Determine the (x, y) coordinate at the center of the cell enclosing the given text.  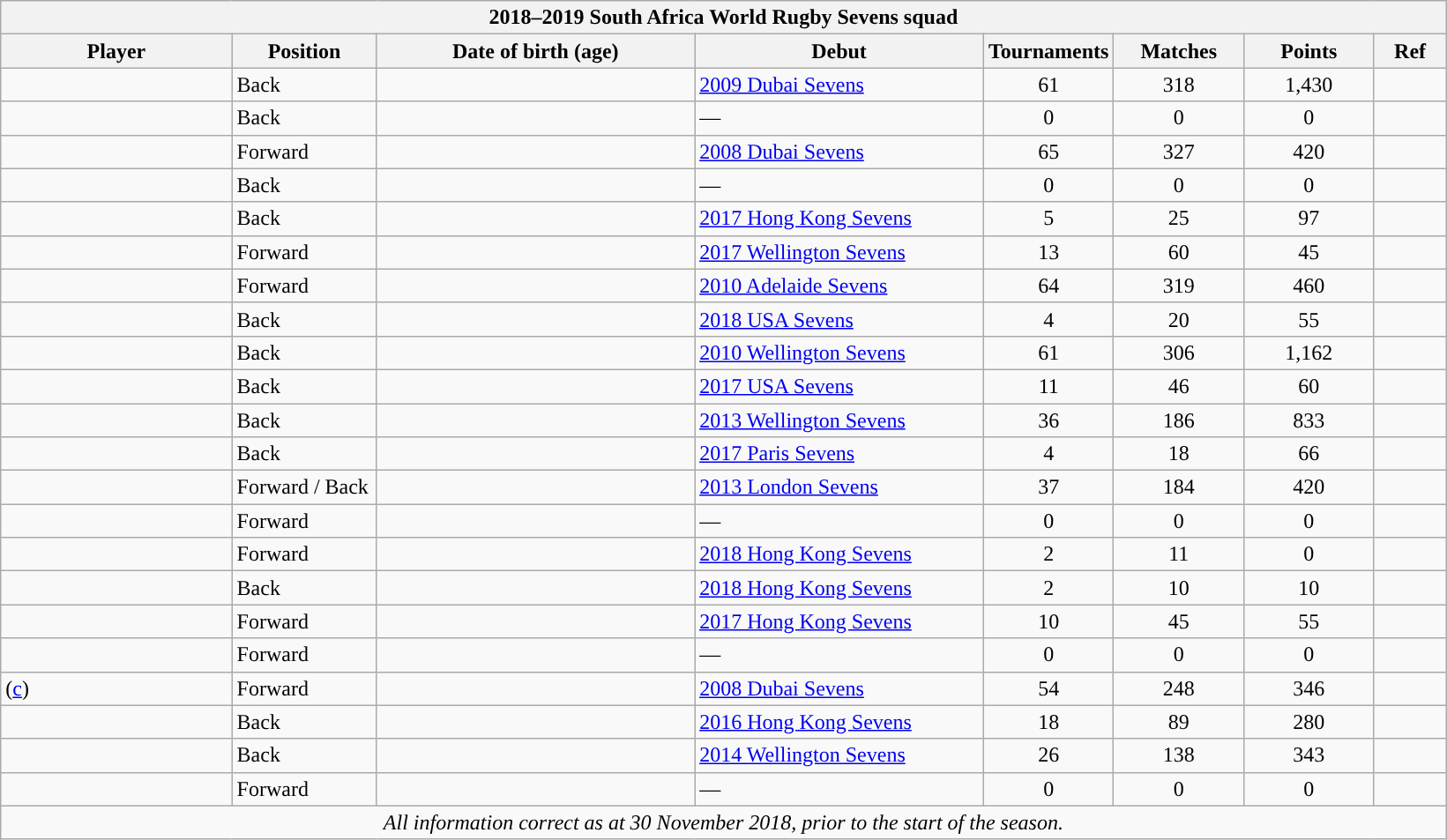
Matches (1179, 51)
13 (1048, 252)
66 (1309, 454)
319 (1179, 286)
36 (1048, 420)
46 (1179, 386)
327 (1179, 152)
2010 Adelaide Sevens (839, 286)
Ref (1410, 51)
2018 USA Sevens (839, 319)
54 (1048, 688)
All information correct as at 30 November 2018, prior to the start of the season. (723, 822)
833 (1309, 420)
346 (1309, 688)
37 (1048, 487)
2017 USA Sevens (839, 386)
5 (1048, 219)
65 (1048, 152)
2013 Wellington Sevens (839, 420)
64 (1048, 286)
1,162 (1309, 353)
26 (1048, 755)
184 (1179, 487)
Date of birth (age) (536, 51)
Player (116, 51)
2017 Wellington Sevens (839, 252)
Tournaments (1048, 51)
Position (304, 51)
20 (1179, 319)
186 (1179, 420)
2018–2019 South Africa World Rugby Sevens squad (723, 18)
Debut (839, 51)
97 (1309, 219)
89 (1179, 722)
460 (1309, 286)
25 (1179, 219)
1,430 (1309, 85)
(c) (116, 688)
343 (1309, 755)
2013 London Sevens (839, 487)
306 (1179, 353)
Forward / Back (304, 487)
Points (1309, 51)
2014 Wellington Sevens (839, 755)
138 (1179, 755)
248 (1179, 688)
2017 Paris Sevens (839, 454)
2016 Hong Kong Sevens (839, 722)
318 (1179, 85)
2009 Dubai Sevens (839, 85)
2010 Wellington Sevens (839, 353)
280 (1309, 722)
